Identify which cell holds the provided text, then report its (X, Y) central coordinate. 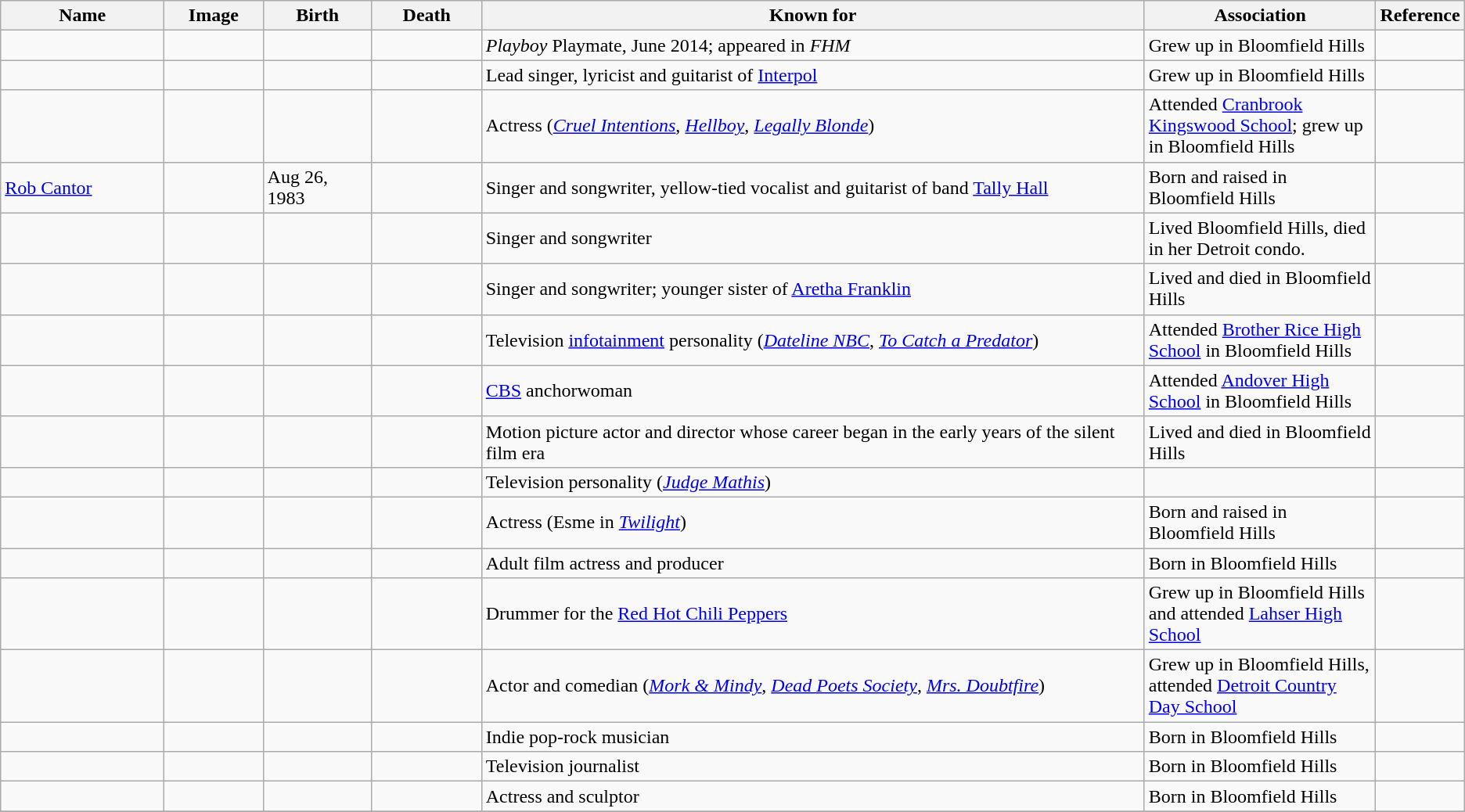
Aug 26, 1983 (318, 188)
Image (214, 16)
Grew up in Bloomfield Hills, attended Detroit Country Day School (1260, 686)
Death (427, 16)
Rob Cantor (83, 188)
Actress and sculptor (812, 796)
Actress (Esme in Twilight) (812, 523)
Adult film actress and producer (812, 562)
Motion picture actor and director whose career began in the early years of the silent film era (812, 441)
Television infotainment personality (Dateline NBC, To Catch a Predator) (812, 340)
Association (1260, 16)
Birth (318, 16)
Reference (1420, 16)
Singer and songwriter (812, 238)
Name (83, 16)
Grew up in Bloomfield Hills and attended Lahser High School (1260, 614)
Singer and songwriter, yellow-tied vocalist and guitarist of band Tally Hall (812, 188)
CBS anchorwoman (812, 391)
Attended Andover High School in Bloomfield Hills (1260, 391)
Television journalist (812, 767)
Television personality (Judge Mathis) (812, 482)
Drummer for the Red Hot Chili Peppers (812, 614)
Actress (Cruel Intentions, Hellboy, Legally Blonde) (812, 126)
Lead singer, lyricist and guitarist of Interpol (812, 75)
Lived Bloomfield Hills, died in her Detroit condo. (1260, 238)
Attended Brother Rice High School in Bloomfield Hills (1260, 340)
Indie pop-rock musician (812, 737)
Singer and songwriter; younger sister of Aretha Franklin (812, 289)
Attended Cranbrook Kingswood School; grew up in Bloomfield Hills (1260, 126)
Known for (812, 16)
Playboy Playmate, June 2014; appeared in FHM (812, 45)
Actor and comedian (Mork & Mindy, Dead Poets Society, Mrs. Doubtfire) (812, 686)
